For the text-containing cell, return its midpoint in (x, y) coordinate format. 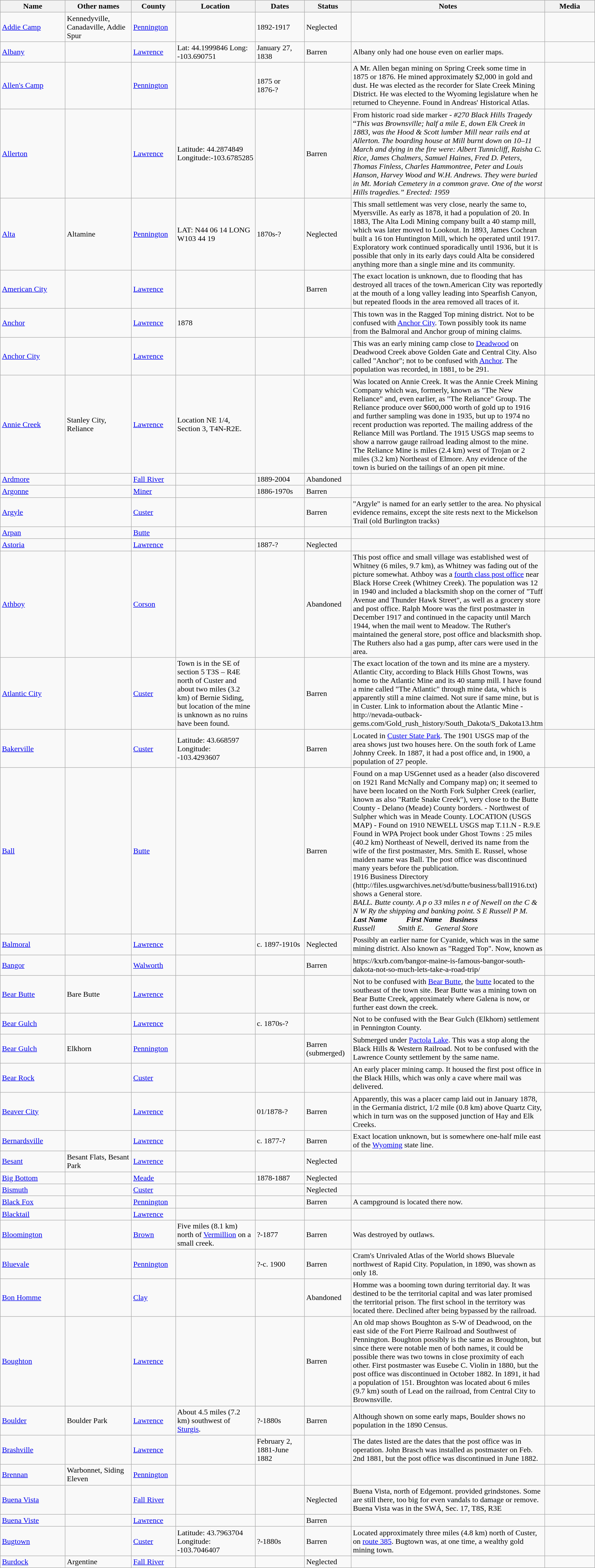
1878-1887 (280, 1178)
?-c. 1900 (280, 1264)
Kennedyville, Canadaville, Addie Spur (99, 27)
01/1878-? (280, 1111)
Latitude: 43.7963704Longitude: -103.7046407 (215, 1541)
County (154, 6)
Elkhorn (99, 1049)
Brown (154, 1235)
Argonne (33, 491)
January 27, 1838 (280, 52)
Bloomington (33, 1235)
Dates (280, 6)
Big Bottom (33, 1178)
Annie Creek (33, 424)
Altamine (99, 234)
Bon Homme (33, 1298)
Warbonnet, Siding Eleven (99, 1475)
Located approximately three miles (4.8 km) north of Custer, on route 385. Bugtown was, at one time, a wealthy gold mining town. (448, 1541)
Bear Rock (33, 1078)
?-1877 (280, 1235)
Exact location unknown, but is somewhere one-half mile east of the Wyoming state line. (448, 1141)
Argentine (99, 1562)
Athboy (33, 604)
Albany (33, 52)
Other names (99, 6)
1870s-? (280, 234)
An early placer mining camp. It housed the first post office in the Black Hills, which was only a cave where mail was delivered. (448, 1078)
American City (33, 289)
Brashville (33, 1450)
Lat: 44.1999846 Long: -103.690751 (215, 52)
Not to be confused with the Bear Gulch (Elkhorn) settlement in Pennington County. (448, 1024)
Buena Vista (33, 1500)
1886-1970s (280, 491)
Barren (submerged) (328, 1049)
Bugtown (33, 1541)
Allen's Camp (33, 86)
Besant (33, 1161)
Was destroyed by outlaws. (448, 1235)
Stanley City, Reliance (99, 424)
Besant Flats, Besant Park (99, 1161)
1892-1917 (280, 27)
Corson (154, 604)
Media (570, 6)
c. 1877-? (280, 1141)
Alta (33, 234)
Cram's Unrivaled Atlas of the World shows Bluevale northwest of Rapid City. Population, in 1890, was shown as only 18. (448, 1264)
1887-? (280, 545)
Clay (154, 1298)
Atlantic City (33, 694)
Addie Camp (33, 27)
Arpan (33, 533)
Location NE 1/4, Section 3, T4N-R2E. (215, 424)
Brennan (33, 1475)
LAT: N44 06 14 LONG W103 44 19 (215, 234)
Blacktail (33, 1214)
Boughton (33, 1361)
Walworth (154, 965)
Ardmore (33, 479)
Bismuth (33, 1190)
February 2, 1881-June 1882 (280, 1450)
Although shown on some early maps, Boulder shows no population in the 1890 Census. (448, 1420)
Status (328, 6)
Albany only had one house even on earlier maps. (448, 52)
Burdock (33, 1562)
Bangor (33, 965)
Balmoral (33, 944)
Name (33, 6)
c. 1897-1910s (280, 944)
Boulder (33, 1420)
Buena Viste (33, 1520)
Allerton (33, 153)
Astoria (33, 545)
Miner (154, 491)
Black Fox (33, 1202)
Boulder Park (99, 1420)
Ball (33, 851)
Bakerville (33, 748)
Bernardsville (33, 1141)
Bare Butte (99, 994)
Notes (448, 6)
1875 or 1876-? (280, 86)
Anchor (33, 323)
Five miles (8.1 km) north of Vermillion on a small creek. (215, 1235)
c. 1870s-? (280, 1024)
Latitude: 43.668597Longitude: -103.4293607 (215, 748)
1889-2004 (280, 479)
1878 (215, 323)
Possibly an earlier name for Cyanide, which was in the same mining district. Also known as "Ragged Top". Now, known as (448, 944)
https://kxrb.com/bangor-maine-is-famous-bangor-south-dakota-not-so-much-lets-take-a-road-trip/ (448, 965)
A campground is located there now. (448, 1202)
Anchor City (33, 356)
About 4.5 miles (7.2 km) southwest of Sturgis. (215, 1420)
Location (215, 6)
Meade (154, 1178)
Latitude: 44.2874849 Longitude:-103.6785285 (215, 153)
Bluevale (33, 1264)
Beaver City (33, 1111)
Argyle (33, 512)
Bear Butte (33, 994)
